Find where the given text appears and provide that cell's center as (X, Y) coordinate. 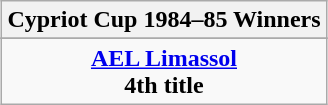
Cypriot Cup 1984–85 Winners (164, 20)
AEL Limassol4th title (164, 72)
